Locate the cell with the specified text and output its [x, y] center coordinate. 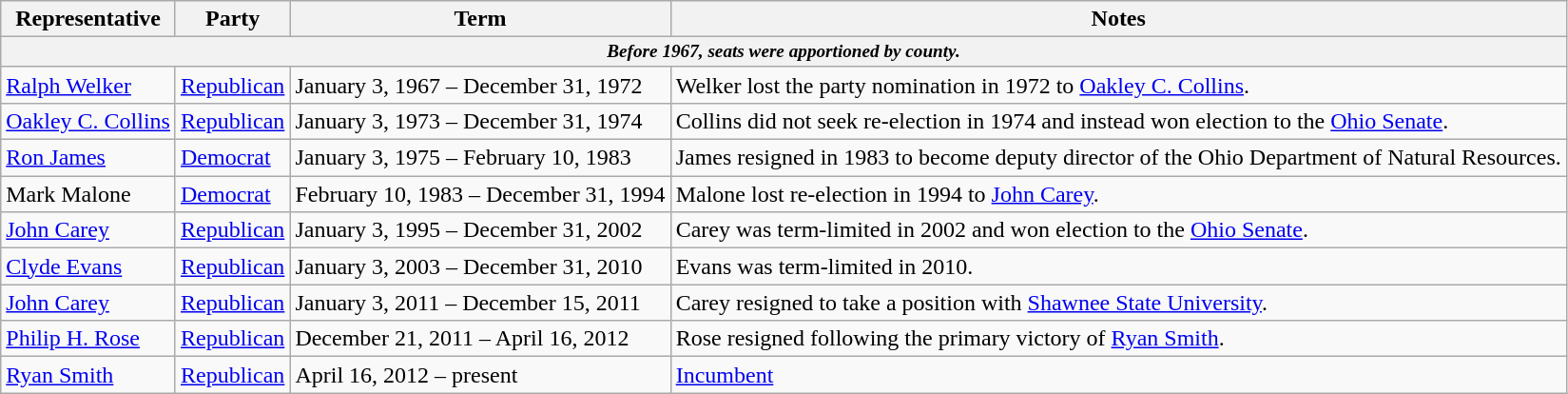
Mark Malone [88, 194]
Collins did not seek re-election in 1974 and instead won election to the Ohio Senate. [1118, 122]
December 21, 2011 – April 16, 2012 [480, 339]
Ron James [88, 158]
January 3, 2011 – December 15, 2011 [480, 303]
Before 1967, seats were apportioned by county. [784, 52]
Rose resigned following the primary victory of Ryan Smith. [1118, 339]
January 3, 2003 – December 31, 2010 [480, 266]
April 16, 2012 – present [480, 375]
Philip H. Rose [88, 339]
Oakley C. Collins [88, 122]
Clyde Evans [88, 266]
Malone lost re-election in 1994 to John Carey. [1118, 194]
Term [480, 19]
Incumbent [1118, 375]
Notes [1118, 19]
Evans was term-limited in 2010. [1118, 266]
Carey resigned to take a position with Shawnee State University. [1118, 303]
Ralph Welker [88, 85]
January 3, 1995 – December 31, 2002 [480, 230]
February 10, 1983 – December 31, 1994 [480, 194]
Carey was term-limited in 2002 and won election to the Ohio Senate. [1118, 230]
January 3, 1973 – December 31, 1974 [480, 122]
Welker lost the party nomination in 1972 to Oakley C. Collins. [1118, 85]
Ryan Smith [88, 375]
January 3, 1967 – December 31, 1972 [480, 85]
Representative [88, 19]
January 3, 1975 – February 10, 1983 [480, 158]
Party [232, 19]
James resigned in 1983 to become deputy director of the Ohio Department of Natural Resources. [1118, 158]
